Output the (x, y) coordinate of the center of the cell containing the given text.  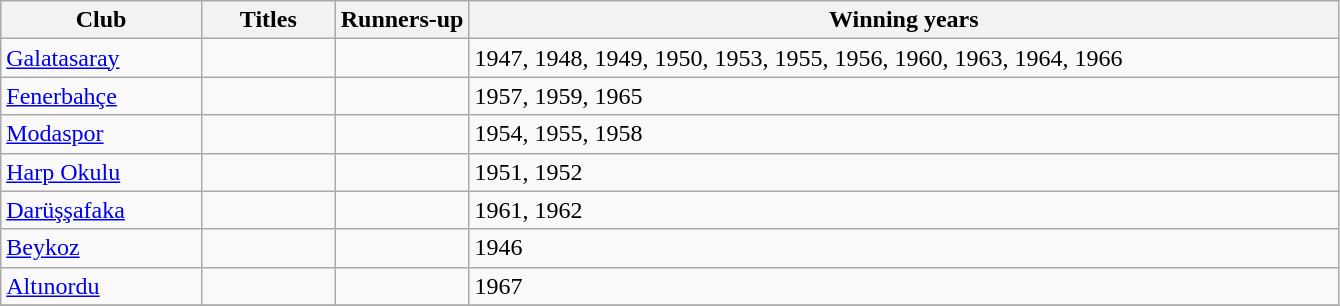
1954, 1955, 1958 (904, 134)
1967 (904, 286)
Beykoz (102, 248)
Modaspor (102, 134)
Altınordu (102, 286)
Titles (268, 20)
Runners-up (402, 20)
1946 (904, 248)
1961, 1962 (904, 210)
Winning years (904, 20)
Club (102, 20)
Fenerbahçe (102, 96)
1947, 1948, 1949, 1950, 1953, 1955, 1956, 1960, 1963, 1964, 1966 (904, 58)
1957, 1959, 1965 (904, 96)
Darüşşafaka (102, 210)
1951, 1952 (904, 172)
Harp Okulu (102, 172)
Galatasaray (102, 58)
